Pinpoint the cell where the given text exists, returning its [x, y] midpoint coordinate. 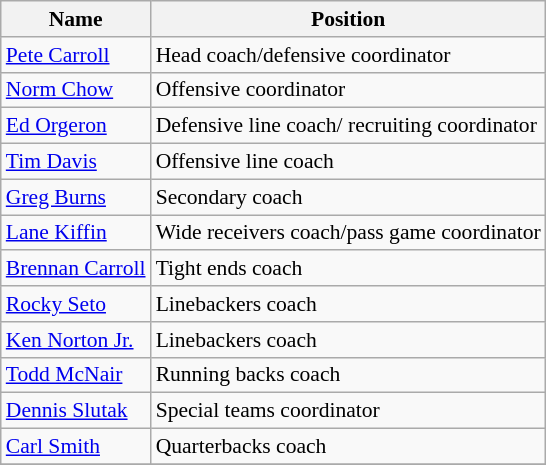
Tim Davis [76, 162]
Todd McNair [76, 375]
Name [76, 19]
Brennan Carroll [76, 269]
Ed Orgeron [76, 126]
Norm Chow [76, 90]
Rocky Seto [76, 304]
Offensive coordinator [348, 90]
Lane Kiffin [76, 233]
Running backs coach [348, 375]
Carl Smith [76, 447]
Secondary coach [348, 197]
Dennis Slutak [76, 411]
Position [348, 19]
Special teams coordinator [348, 411]
Wide receivers coach/pass game coordinator [348, 233]
Offensive line coach [348, 162]
Head coach/defensive coordinator [348, 55]
Defensive line coach/ recruiting coordinator [348, 126]
Tight ends coach [348, 269]
Quarterbacks coach [348, 447]
Pete Carroll [76, 55]
Ken Norton Jr. [76, 340]
Greg Burns [76, 197]
